From the cell containing the given text, extract its center point as (x, y) coordinate. 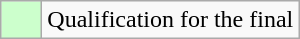
Qualification for the final (170, 20)
